Find where the given text appears and provide that cell's center as [X, Y] coordinate. 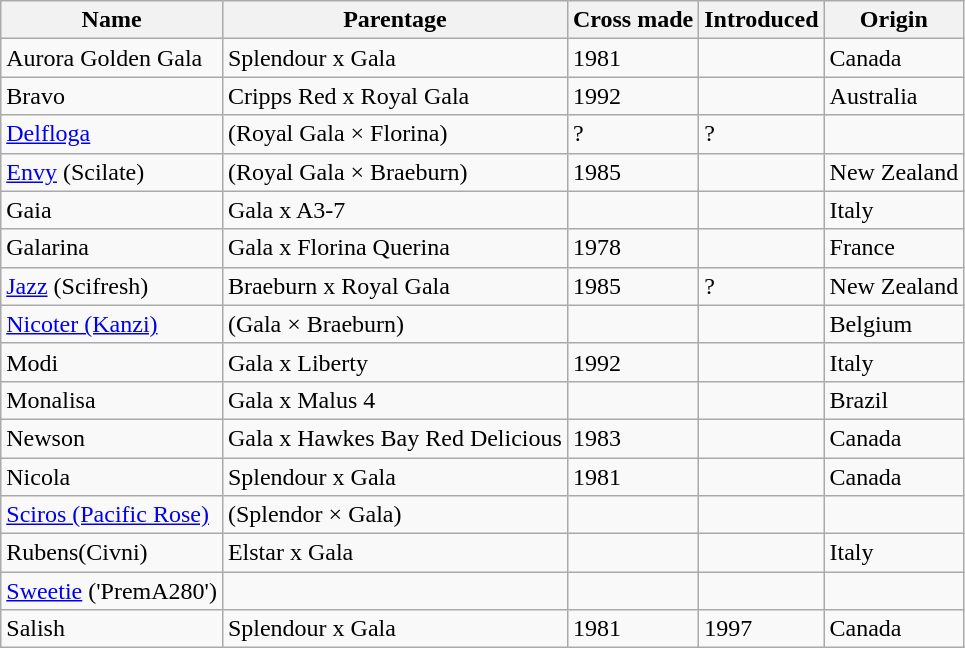
Nicola [112, 477]
Origin [894, 20]
Newson [112, 438]
1983 [632, 438]
Jazz (Scifresh) [112, 286]
Rubens(Civni) [112, 553]
Gala x A3-7 [394, 210]
Name [112, 20]
Salish [112, 629]
Gala x Liberty [394, 362]
Gala x Malus 4 [394, 400]
France [894, 248]
Australia [894, 96]
Nicoter (Kanzi) [112, 324]
(Splendor × Gala) [394, 515]
Gaia [112, 210]
Sciros (Pacific Rose) [112, 515]
1997 [762, 629]
Bravo [112, 96]
Gala x Florina Querina [394, 248]
Modi [112, 362]
1978 [632, 248]
Aurora Golden Gala [112, 58]
Elstar x Gala [394, 553]
Sweetie ('PremA280') [112, 591]
(Royal Gala × Florina) [394, 134]
Cross made [632, 20]
Introduced [762, 20]
Galarina [112, 248]
Monalisa [112, 400]
Belgium [894, 324]
Cripps Red x Royal Gala [394, 96]
Delfloga [112, 134]
Envy (Scilate) [112, 172]
Gala x Hawkes Bay Red Delicious [394, 438]
Parentage [394, 20]
Brazil [894, 400]
(Gala × Braeburn) [394, 324]
(Royal Gala × Braeburn) [394, 172]
Braeburn x Royal Gala [394, 286]
